Identify which cell holds the provided text, then report its (x, y) central coordinate. 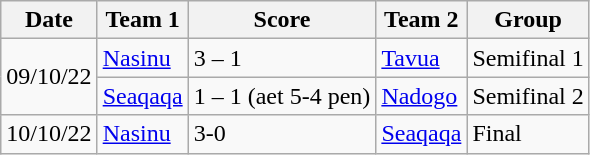
10/10/22 (49, 134)
Semifinal 2 (528, 96)
Score (282, 20)
Team 2 (422, 20)
Nadogo (422, 96)
09/10/22 (49, 77)
Team 1 (142, 20)
1 – 1 (aet 5-4 pen) (282, 96)
Tavua (422, 58)
Date (49, 20)
3 – 1 (282, 58)
Final (528, 134)
Group (528, 20)
3-0 (282, 134)
Semifinal 1 (528, 58)
